Detect which cell encompasses the target text, then output its [X, Y] center coordinate. 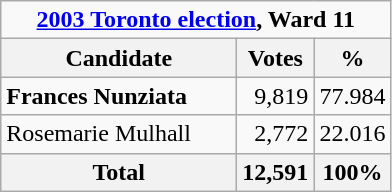
Votes [276, 58]
Candidate [119, 58]
2003 Toronto election, Ward 11 [196, 20]
12,591 [276, 172]
Rosemarie Mulhall [119, 134]
77.984 [352, 96]
22.016 [352, 134]
% [352, 58]
9,819 [276, 96]
100% [352, 172]
Total [119, 172]
Frances Nunziata [119, 96]
2,772 [276, 134]
